Output the (x, y) coordinate of the center of the cell containing the given text.  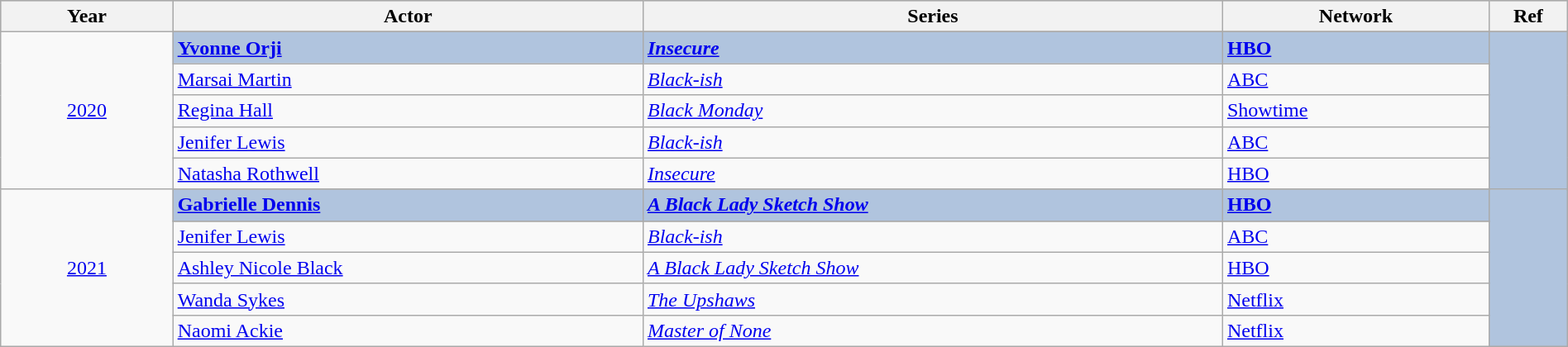
Gabrielle Dennis (408, 205)
Showtime (1355, 111)
Year (87, 17)
2021 (87, 268)
Naomi Ackie (408, 330)
Yvonne Orji (408, 48)
Regina Hall (408, 111)
Ref (1528, 17)
2020 (87, 111)
The Upshaws (933, 299)
Series (933, 17)
Network (1355, 17)
Wanda Sykes (408, 299)
Ashley Nicole Black (408, 268)
Marsai Martin (408, 79)
Actor (408, 17)
Master of None (933, 330)
Natasha Rothwell (408, 173)
Black Monday (933, 111)
